From the cell containing the given text, extract its center point as (X, Y) coordinate. 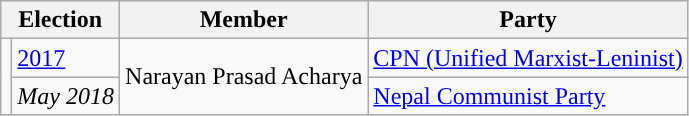
CPN (Unified Marxist-Leninist) (528, 58)
Narayan Prasad Acharya (244, 77)
Party (528, 20)
2017 (66, 58)
Member (244, 20)
Election (60, 20)
Nepal Communist Party (528, 96)
May 2018 (66, 96)
